Provide the [X, Y] coordinate of the cell's center where the given text is located.  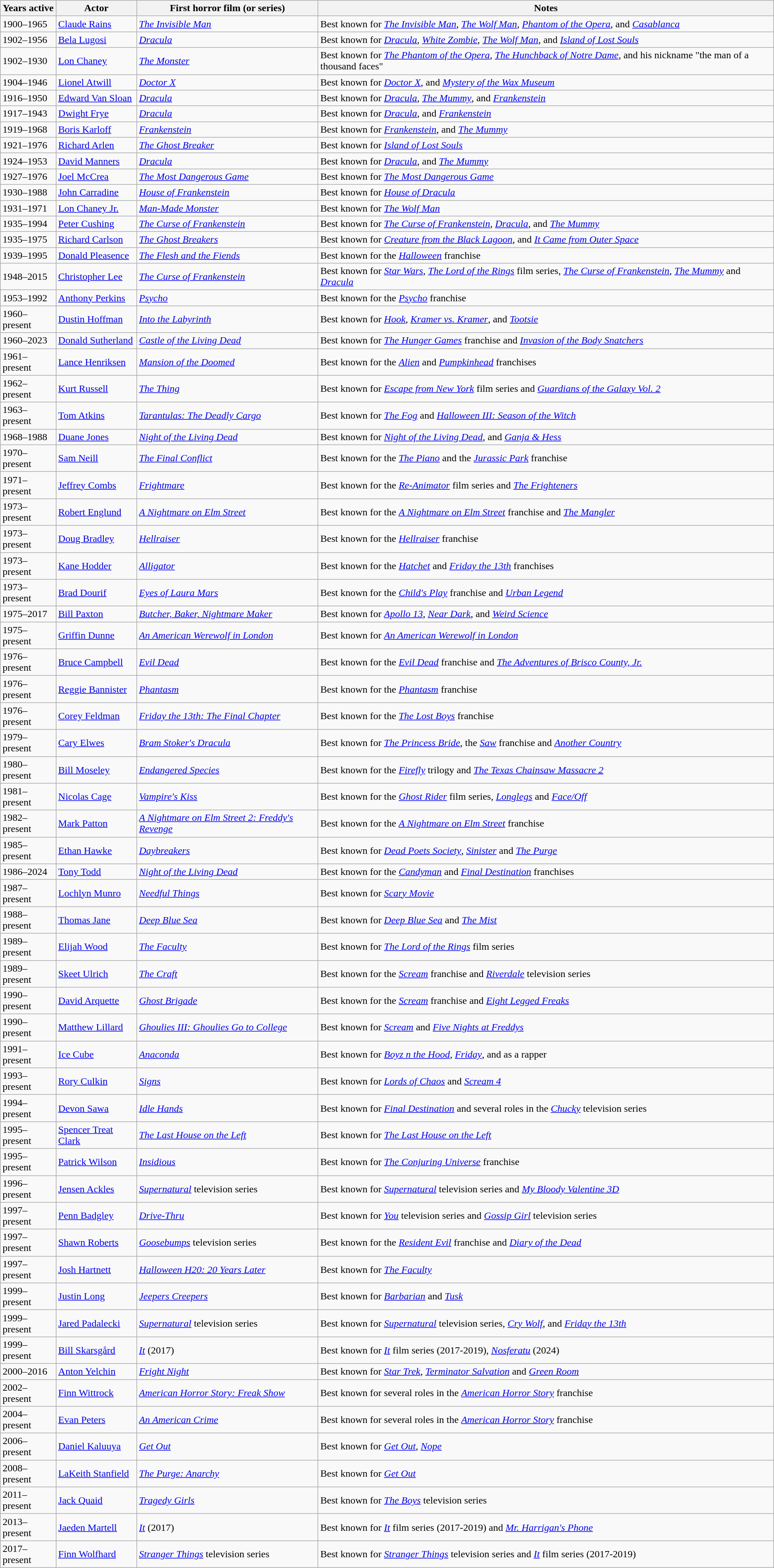
Best known for The Boys television series [546, 1500]
1970–present [28, 458]
Sam Neill [96, 458]
Ice Cube [96, 1055]
Lon Chaney Jr. [96, 208]
Jeffrey Combs [96, 485]
Lon Chaney [96, 61]
Best known for the Phantasm franchise [546, 689]
Best known for It film series (2017-2019) and Mr. Harrigan's Phone [546, 1527]
The Craft [227, 974]
1982–present [28, 823]
Best known for the Alien and Pumpkinhead franchises [546, 362]
Best known for It film series (2017-2019), Nosferatu (2024) [546, 1350]
2017–present [28, 1554]
Best known for An American Werewolf in London [546, 636]
1987–present [28, 893]
Skeet Ulrich [96, 974]
Spencer Treat Clark [96, 1135]
Bill Skarsgård [96, 1350]
1935–1975 [28, 240]
Vampire's Kiss [227, 797]
Insidious [227, 1162]
The Invisible Man [227, 24]
1986–2024 [28, 872]
Best known for The Curse of Frankenstein, Dracula, and The Mummy [546, 224]
Best known for The Princess Bride, the Saw franchise and Another Country [546, 743]
The Final Conflict [227, 458]
Claude Rains [96, 24]
Best known for The Fog and Halloween III: Season of the Witch [546, 416]
Phantasm [227, 689]
Best known for Stranger Things television series and It film series (2017-2019) [546, 1554]
Best known for Final Destination and several roles in the Chucky television series [546, 1108]
First horror film (or series) [227, 8]
1939–1995 [28, 255]
Joel McCrea [96, 176]
1960–present [28, 319]
Best known for Deep Blue Sea and The Mist [546, 920]
1902–1930 [28, 61]
Best known for Scary Movie [546, 893]
Best known for the Evil Dead franchise and The Adventures of Brisco County, Jr. [546, 662]
Tarantulas: The Deadly Cargo [227, 416]
Castle of the Living Dead [227, 341]
House of Frankenstein [227, 192]
Brad Dourif [96, 593]
Best known for the Psycho franchise [546, 298]
Josh Hartnett [96, 1270]
Finn Wittrock [96, 1393]
Best known for Get Out [546, 1474]
Best known for Boyz n the Hood, Friday, and as a rapper [546, 1055]
Best known for the The Piano and the Jurassic Park franchise [546, 458]
2002–present [28, 1393]
David Arquette [96, 1001]
Edward Van Sloan [96, 98]
Get Out [227, 1446]
Best known for The Invisible Man, The Wolf Man, Phantom of the Opera, and Casablanca [546, 24]
1904–1946 [28, 82]
Elijah Wood [96, 946]
Devon Sawa [96, 1108]
Best known for the Firefly trilogy and The Texas Chainsaw Massacre 2 [546, 770]
Best known for Barbarian and Tusk [546, 1296]
Best known for Doctor X, and Mystery of the Wax Museum [546, 82]
1924–1953 [28, 161]
1962–present [28, 388]
Corey Feldman [96, 716]
Lance Henriksen [96, 362]
Bill Moseley [96, 770]
Best known for The Wolf Man [546, 208]
Shawn Roberts [96, 1242]
Anaconda [227, 1055]
Man-Made Monster [227, 208]
A Nightmare on Elm Street 2: Freddy's Revenge [227, 823]
Best known for the Candyman and Final Destination franchises [546, 872]
Dustin Hoffman [96, 319]
Best known for House of Dracula [546, 192]
The Flesh and the Fiends [227, 255]
Best known for The Hunger Games franchise and Invasion of the Body Snatchers [546, 341]
Christopher Lee [96, 277]
1927–1976 [28, 176]
Best known for Frankenstein, and The Mummy [546, 129]
Robert Englund [96, 512]
The Ghost Breakers [227, 240]
The Faculty [227, 946]
An American Crime [227, 1420]
Best known for Star Wars, The Lord of the Rings film series, The Curse of Frankenstein, The Mummy and Dracula [546, 277]
1916–1950 [28, 98]
Cary Elwes [96, 743]
Reggie Bannister [96, 689]
The Last House on the Left [227, 1135]
Jaeden Martell [96, 1527]
Best known for The Conjuring Universe franchise [546, 1162]
1953–1992 [28, 298]
The Monster [227, 61]
LaKeith Stanfield [96, 1474]
The Ghost Breaker [227, 145]
Bram Stoker's Dracula [227, 743]
1975–2017 [28, 614]
Best known for Dracula, The Mummy, and Frankenstein [546, 98]
Jared Padalecki [96, 1323]
Best known for Night of the Living Dead, and Ganja & Hess [546, 437]
2000–2016 [28, 1371]
Best known for the Re-Animator film series and The Frighteners [546, 485]
1975–present [28, 636]
The Purge: Anarchy [227, 1474]
Finn Wolfhard [96, 1554]
Into the Labyrinth [227, 319]
Richard Carlson [96, 240]
Best known for The Last House on the Left [546, 1135]
Best known for The Lord of the Rings film series [546, 946]
Griffin Dunne [96, 636]
Doug Bradley [96, 539]
Best known for the Ghost Rider film series, Longlegs and Face/Off [546, 797]
Anthony Perkins [96, 298]
Best known for Get Out, Nope [546, 1446]
1960–2023 [28, 341]
2006–present [28, 1446]
Signs [227, 1081]
Years active [28, 8]
Best known for the A Nightmare on Elm Street franchise and The Mangler [546, 512]
Notes [546, 8]
Best known for Star Trek, Terminator Salvation and Green Room [546, 1371]
Kane Hodder [96, 565]
The Thing [227, 388]
Best known for the Scream franchise and Riverdale television series [546, 974]
Best known for the Scream franchise and Eight Legged Freaks [546, 1001]
1961–present [28, 362]
Best known for Lords of Chaos and Scream 4 [546, 1081]
Best known for The Phantom of the Opera, The Hunchback of Notre Dame, and his nickname "the man of a thousand faces" [546, 61]
The Most Dangerous Game [227, 176]
1980–present [28, 770]
Best known for You television series and Gossip Girl television series [546, 1216]
1993–present [28, 1081]
Halloween H20: 20 Years Later [227, 1270]
Ethan Hawke [96, 851]
Best known for Dracula, and The Mummy [546, 161]
Hellraiser [227, 539]
Best known for Supernatural television series and My Bloody Valentine 3D [546, 1189]
Patrick Wilson [96, 1162]
Lochlyn Munro [96, 893]
Penn Badgley [96, 1216]
Drive-Thru [227, 1216]
1963–present [28, 416]
Best known for Creature from the Black Lagoon, and It Came from Outer Space [546, 240]
American Horror Story: Freak Show [227, 1393]
Best known for the Resident Evil franchise and Diary of the Dead [546, 1242]
1948–2015 [28, 277]
1931–1971 [28, 208]
Best known for Dracula, and Frankenstein [546, 114]
1981–present [28, 797]
1968–1988 [28, 437]
Bruce Campbell [96, 662]
1919–1968 [28, 129]
Best known for The Faculty [546, 1270]
Donald Sutherland [96, 341]
1902–1956 [28, 40]
Ghost Brigade [227, 1001]
2004–present [28, 1420]
2011–present [28, 1500]
1930–1988 [28, 192]
Best known for the The Lost Boys franchise [546, 716]
Tony Todd [96, 872]
Mansion of the Doomed [227, 362]
Tom Atkins [96, 416]
Rory Culkin [96, 1081]
Best known for the A Nightmare on Elm Street franchise [546, 823]
Mark Patton [96, 823]
Dwight Frye [96, 114]
Anton Yelchin [96, 1371]
Daniel Kaluuya [96, 1446]
Alligator [227, 565]
Doctor X [227, 82]
Duane Jones [96, 437]
Boris Karloff [96, 129]
Daybreakers [227, 851]
Thomas Jane [96, 920]
John Carradine [96, 192]
Jeepers Creepers [227, 1296]
Goosebumps television series [227, 1242]
1994–present [28, 1108]
Endangered Species [227, 770]
Best known for The Most Dangerous Game [546, 176]
Idle Hands [227, 1108]
1988–present [28, 920]
Best known for Hook, Kramer vs. Kramer, and Tootsie [546, 319]
Best known for Apollo 13, Near Dark, and Weird Science [546, 614]
Peter Cushing [96, 224]
Evil Dead [227, 662]
1985–present [28, 851]
Best known for Dracula, White Zombie, The Wolf Man, and Island of Lost Souls [546, 40]
1991–present [28, 1055]
Best known for Supernatural television series, Cry Wolf, and Friday the 13th [546, 1323]
Eyes of Laura Mars [227, 593]
Friday the 13th: The Final Chapter [227, 716]
David Manners [96, 161]
2013–present [28, 1527]
Best known for Island of Lost Souls [546, 145]
An American Werewolf in London [227, 636]
1921–1976 [28, 145]
Best known for the Halloween franchise [546, 255]
Bela Lugosi [96, 40]
Bill Paxton [96, 614]
1917–1943 [28, 114]
Tragedy Girls [227, 1500]
Lionel Atwill [96, 82]
Ghoulies III: Ghoulies Go to College [227, 1027]
Best known for the Child's Play franchise and Urban Legend [546, 593]
Evan Peters [96, 1420]
Jensen Ackles [96, 1189]
Deep Blue Sea [227, 920]
A Nightmare on Elm Street [227, 512]
Justin Long [96, 1296]
Butcher, Baker, Nightmare Maker [227, 614]
1996–present [28, 1189]
Fright Night [227, 1371]
Best known for Escape from New York film series and Guardians of the Galaxy Vol. 2 [546, 388]
1971–present [28, 485]
Actor [96, 8]
Best known for Dead Poets Society, Sinister and The Purge [546, 851]
1979–present [28, 743]
Kurt Russell [96, 388]
Nicolas Cage [96, 797]
1900–1965 [28, 24]
Donald Pleasence [96, 255]
Jack Quaid [96, 1500]
1935–1994 [28, 224]
Best known for the Hellraiser franchise [546, 539]
Stranger Things television series [227, 1554]
Psycho [227, 298]
Frankenstein [227, 129]
Best known for the Hatchet and Friday the 13th franchises [546, 565]
Matthew Lillard [96, 1027]
Needful Things [227, 893]
Frightmare [227, 485]
2008–present [28, 1474]
Best known for Scream and Five Nights at Freddys [546, 1027]
Richard Arlen [96, 145]
